For the text-containing cell, return its midpoint in [x, y] coordinate format. 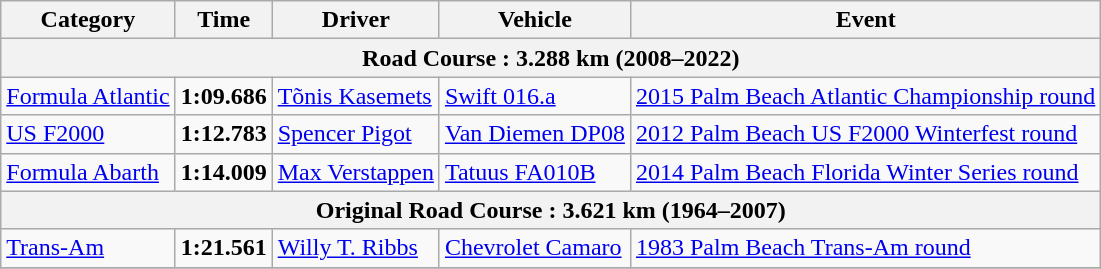
Spencer Pigot [356, 134]
Event [865, 20]
1:12.783 [224, 134]
1983 Palm Beach Trans-Am round [865, 248]
Formula Atlantic [88, 96]
Vehicle [534, 20]
Original Road Course : 3.621 km (1964–2007) [551, 210]
US F2000 [88, 134]
1:14.009 [224, 172]
Category [88, 20]
Time [224, 20]
Formula Abarth [88, 172]
Trans-Am [88, 248]
Chevrolet Camaro [534, 248]
Van Diemen DP08 [534, 134]
Road Course : 3.288 km (2008–2022) [551, 58]
2014 Palm Beach Florida Winter Series round [865, 172]
1:21.561 [224, 248]
2015 Palm Beach Atlantic Championship round [865, 96]
Willy T. Ribbs [356, 248]
Swift 016.a [534, 96]
Tatuus FA010B [534, 172]
1:09.686 [224, 96]
Max Verstappen [356, 172]
2012 Palm Beach US F2000 Winterfest round [865, 134]
Driver [356, 20]
Tõnis Kasemets [356, 96]
